Extract the (x, y) coordinate from the center of the cell holding the provided text.  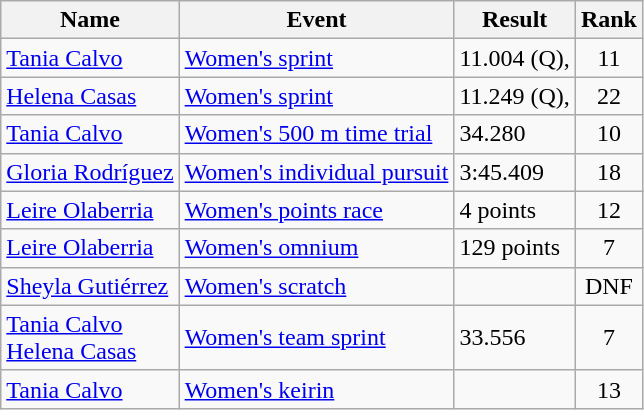
Helena Casas (90, 96)
11.004 (Q), (515, 58)
10 (608, 134)
Event (316, 20)
Women's individual pursuit (316, 172)
34.280 (515, 134)
DNF (608, 286)
Result (515, 20)
Women's omnium (316, 248)
4 points (515, 210)
33.556 (515, 338)
13 (608, 389)
Women's points race (316, 210)
Sheyla Gutiérrez (90, 286)
22 (608, 96)
Rank (608, 20)
3:45.409 (515, 172)
Women's 500 m time trial (316, 134)
Women's keirin (316, 389)
Gloria Rodríguez (90, 172)
129 points (515, 248)
12 (608, 210)
Women's team sprint (316, 338)
18 (608, 172)
Tania CalvoHelena Casas (90, 338)
11.249 (Q), (515, 96)
11 (608, 58)
Name (90, 20)
Women's scratch (316, 286)
